For the text-containing cell, return its midpoint in (x, y) coordinate format. 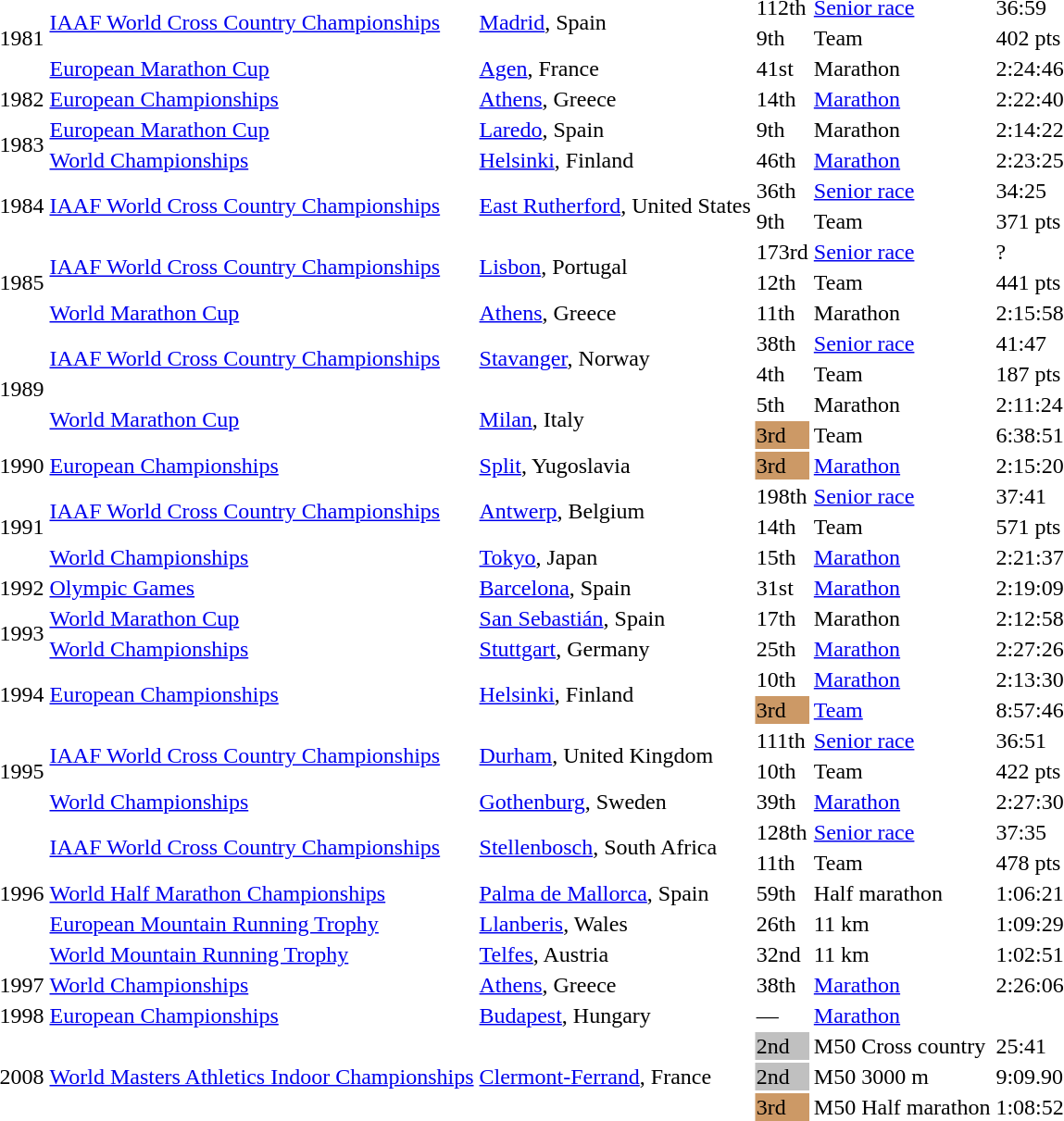
M50 3000 m (902, 1077)
Budapest, Hungary (615, 1015)
128th (782, 832)
Gothenburg, Sweden (615, 802)
World Masters Athletics Indoor Championships (261, 1077)
Telfes, Austria (615, 954)
M50 Cross country (902, 1046)
Lisbon, Portugal (615, 267)
5th (782, 405)
32nd (782, 954)
111th (782, 741)
26th (782, 924)
World Half Marathon Championships (261, 893)
12th (782, 282)
31st (782, 588)
World Mountain Running Trophy (261, 954)
Barcelona, Spain (615, 588)
46th (782, 160)
173rd (782, 252)
Durham, United Kingdom (615, 755)
41st (782, 69)
17th (782, 618)
25th (782, 649)
39th (782, 802)
European Mountain Running Trophy (261, 924)
59th (782, 893)
Half marathon (902, 893)
36th (782, 191)
East Rutherford, United States (615, 206)
San Sebastián, Spain (615, 618)
— (782, 1015)
Tokyo, Japan (615, 557)
Clermont-Ferrand, France (615, 1077)
15th (782, 557)
Antwerp, Belgium (615, 511)
M50 Half marathon (902, 1107)
Stellenbosch, South Africa (615, 848)
Palma de Mallorca, Spain (615, 893)
Olympic Games (261, 588)
Milan, Italy (615, 420)
Laredo, Spain (615, 130)
4th (782, 374)
Stavanger, Norway (615, 359)
198th (782, 496)
Split, Yugoslavia (615, 466)
Agen, France (615, 69)
Stuttgart, Germany (615, 649)
Llanberis, Wales (615, 924)
